Find where the given text appears and provide that cell's center as (X, Y) coordinate. 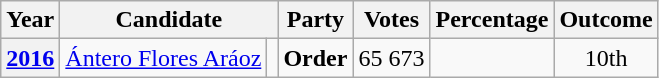
Ántero Flores Aráoz (164, 58)
65 673 (392, 58)
Order (316, 58)
Candidate (169, 20)
Outcome (606, 20)
10th (606, 58)
2016 (30, 58)
Year (30, 20)
Votes (392, 20)
Party (316, 20)
Percentage (492, 20)
